Return the (x, y) coordinate for the center point of the cell that contains the specified text.  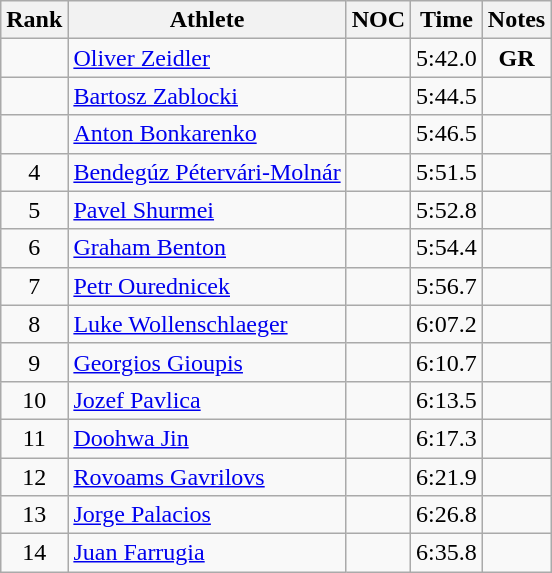
6:17.3 (447, 438)
Bartosz Zablocki (207, 96)
Time (447, 20)
10 (34, 400)
12 (34, 477)
Jorge Palacios (207, 515)
Jozef Pavlica (207, 400)
8 (34, 324)
Oliver Zeidler (207, 58)
Juan Farrugia (207, 553)
14 (34, 553)
Pavel Shurmei (207, 210)
GR (516, 58)
Doohwa Jin (207, 438)
11 (34, 438)
5:46.5 (447, 134)
Rank (34, 20)
NOC (378, 20)
Athlete (207, 20)
5:54.4 (447, 248)
6:21.9 (447, 477)
5:52.8 (447, 210)
Anton Bonkarenko (207, 134)
6:07.2 (447, 324)
Petr Ourednicek (207, 286)
Georgios Gioupis (207, 362)
5:56.7 (447, 286)
6:10.7 (447, 362)
6:35.8 (447, 553)
5 (34, 210)
6:13.5 (447, 400)
9 (34, 362)
Luke Wollenschlaeger (207, 324)
Bendegúz Pétervári-Molnár (207, 172)
6:26.8 (447, 515)
7 (34, 286)
Notes (516, 20)
5:44.5 (447, 96)
Rovoams Gavrilovs (207, 477)
Graham Benton (207, 248)
5:42.0 (447, 58)
6 (34, 248)
4 (34, 172)
5:51.5 (447, 172)
13 (34, 515)
